Identify which cell holds the provided text, then report its (x, y) central coordinate. 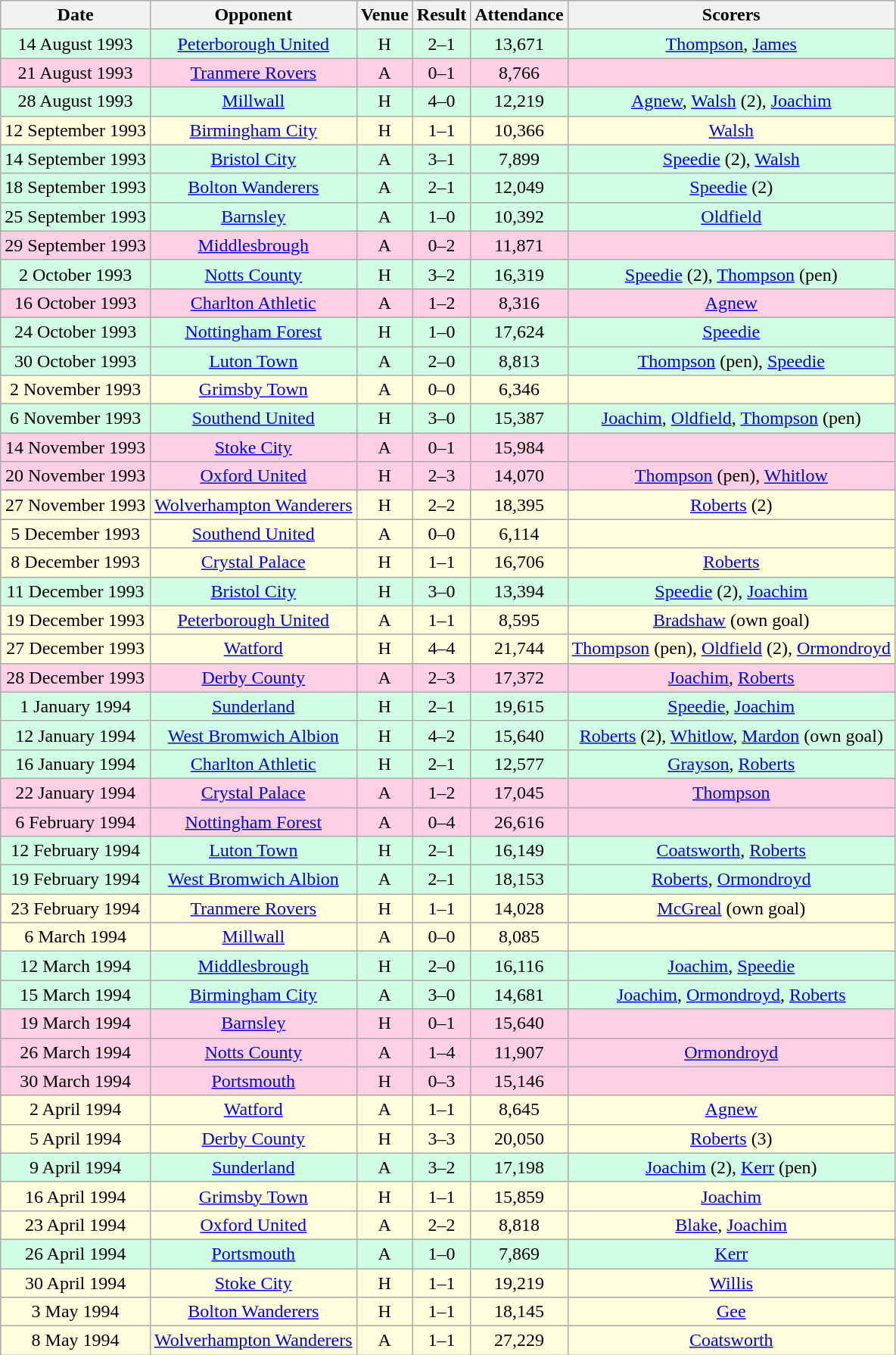
16 October 1993 (76, 303)
15,859 (519, 1196)
19,219 (519, 1283)
8,818 (519, 1225)
8,595 (519, 620)
27,229 (519, 1341)
Opponent (253, 15)
0–2 (441, 245)
Walsh (731, 130)
3 May 1994 (76, 1312)
12 January 1994 (76, 735)
8,085 (519, 937)
17,198 (519, 1167)
16,319 (519, 274)
18,395 (519, 505)
12,049 (519, 188)
Thompson, James (731, 44)
24 October 1993 (76, 332)
8,316 (519, 303)
Joachim, Oldfield, Thompson (pen) (731, 419)
Kerr (731, 1254)
1 January 1994 (76, 706)
Venue (384, 15)
23 April 1994 (76, 1225)
Speedie (2), Walsh (731, 159)
14 August 1993 (76, 44)
4–4 (441, 649)
Joachim, Ormondroyd, Roberts (731, 995)
2 April 1994 (76, 1110)
Willis (731, 1283)
Joachim (731, 1196)
Speedie (731, 332)
Joachim (2), Kerr (pen) (731, 1167)
8,766 (519, 73)
7,869 (519, 1254)
14 September 1993 (76, 159)
14,028 (519, 908)
13,394 (519, 591)
3–3 (441, 1139)
0–4 (441, 821)
21 August 1993 (76, 73)
27 November 1993 (76, 505)
Speedie (2), Thompson (pen) (731, 274)
30 April 1994 (76, 1283)
26,616 (519, 821)
10,366 (519, 130)
Coatsworth (731, 1341)
Scorers (731, 15)
Thompson (731, 793)
18,153 (519, 880)
16 April 1994 (76, 1196)
18 September 1993 (76, 188)
12 February 1994 (76, 851)
2 October 1993 (76, 274)
20,050 (519, 1139)
5 April 1994 (76, 1139)
Joachim, Speedie (731, 966)
7,899 (519, 159)
Attendance (519, 15)
0–3 (441, 1081)
Ormondroyd (731, 1052)
10,392 (519, 216)
4–2 (441, 735)
2 November 1993 (76, 390)
6 February 1994 (76, 821)
6 March 1994 (76, 937)
19 December 1993 (76, 620)
Roberts (2) (731, 505)
Date (76, 15)
15,146 (519, 1081)
11,907 (519, 1052)
14,681 (519, 995)
28 August 1993 (76, 101)
16 January 1994 (76, 764)
22 January 1994 (76, 793)
8,645 (519, 1110)
15 March 1994 (76, 995)
Result (441, 15)
11 December 1993 (76, 591)
Thompson (pen), Oldfield (2), Ormondroyd (731, 649)
Blake, Joachim (731, 1225)
16,116 (519, 966)
18,145 (519, 1312)
8 May 1994 (76, 1341)
12,219 (519, 101)
26 March 1994 (76, 1052)
Roberts (731, 562)
McGreal (own goal) (731, 908)
12 September 1993 (76, 130)
11,871 (519, 245)
4–0 (441, 101)
15,984 (519, 447)
Oldfield (731, 216)
8,813 (519, 361)
6,114 (519, 534)
5 December 1993 (76, 534)
16,149 (519, 851)
30 March 1994 (76, 1081)
21,744 (519, 649)
Speedie, Joachim (731, 706)
Thompson (pen), Speedie (731, 361)
Grayson, Roberts (731, 764)
29 September 1993 (76, 245)
19 March 1994 (76, 1023)
Thompson (pen), Whitlow (731, 476)
19 February 1994 (76, 880)
30 October 1993 (76, 361)
3–1 (441, 159)
19,615 (519, 706)
Speedie (2), Joachim (731, 591)
Roberts (3) (731, 1139)
9 April 1994 (76, 1167)
16,706 (519, 562)
1–4 (441, 1052)
20 November 1993 (76, 476)
Roberts (2), Whitlow, Mardon (own goal) (731, 735)
8 December 1993 (76, 562)
17,624 (519, 332)
25 September 1993 (76, 216)
Bradshaw (own goal) (731, 620)
Joachim, Roberts (731, 677)
23 February 1994 (76, 908)
17,372 (519, 677)
14,070 (519, 476)
Speedie (2) (731, 188)
Roberts, Ormondroyd (731, 880)
13,671 (519, 44)
12 March 1994 (76, 966)
Gee (731, 1312)
6,346 (519, 390)
12,577 (519, 764)
Coatsworth, Roberts (731, 851)
Agnew, Walsh (2), Joachim (731, 101)
17,045 (519, 793)
26 April 1994 (76, 1254)
15,387 (519, 419)
6 November 1993 (76, 419)
27 December 1993 (76, 649)
14 November 1993 (76, 447)
28 December 1993 (76, 677)
